Determine the (X, Y) coordinate at the center of the cell enclosing the given text.  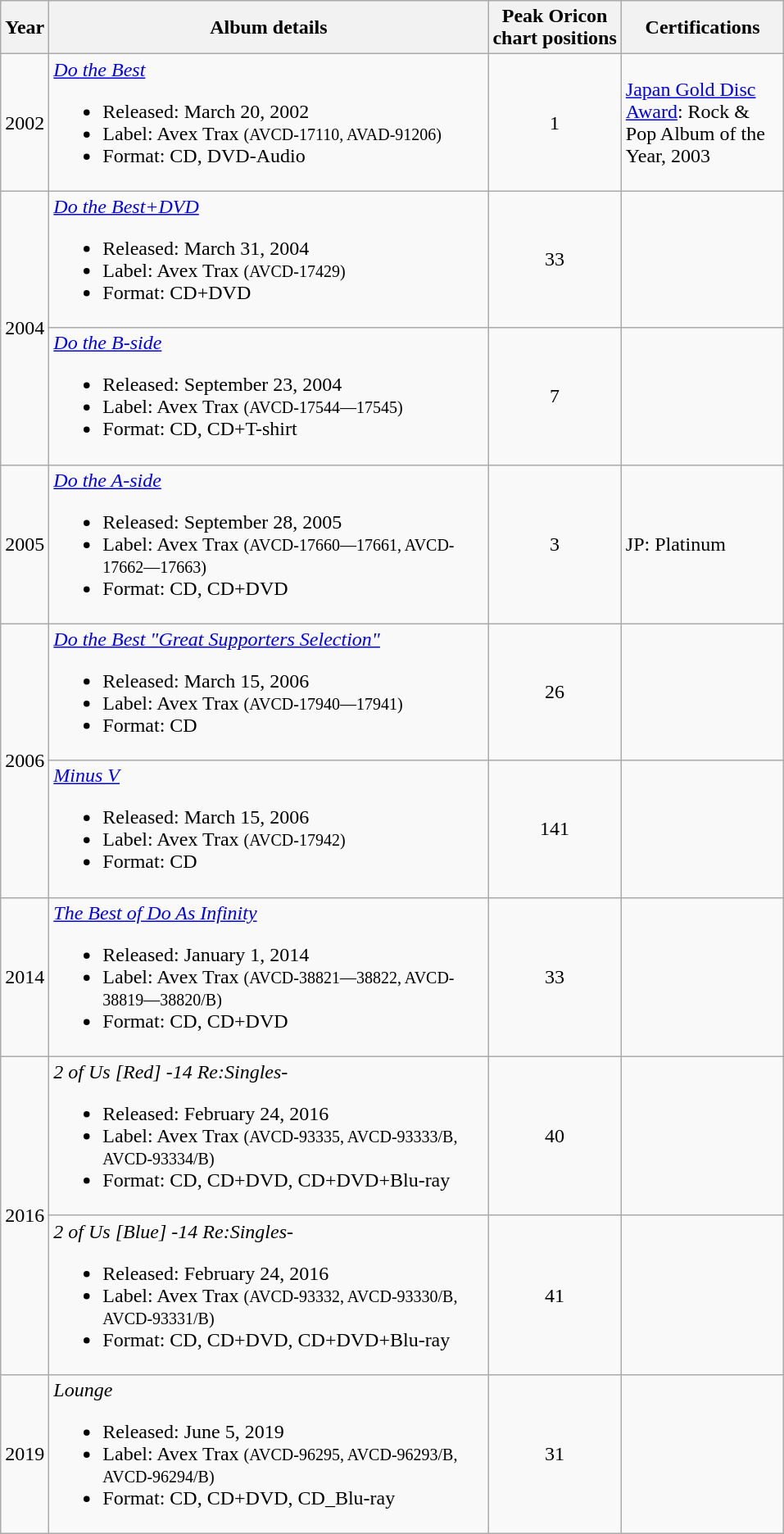
Do the B-sideReleased: September 23, 2004Label: Avex Trax (AVCD-17544—17545)Format: CD, CD+T-shirt (269, 397)
Do the A-sideReleased: September 28, 2005Label: Avex Trax (AVCD-17660—17661, AVCD-17662—17663)Format: CD, CD+DVD (269, 544)
31 (555, 1454)
1 (555, 123)
40 (555, 1136)
The Best of Do As InfinityReleased: January 1, 2014Label: Avex Trax (AVCD-38821—38822, AVCD-38819—38820/B)Format: CD, CD+DVD (269, 977)
Do the Best "Great Supporters Selection"Released: March 15, 2006Label: Avex Trax (AVCD-17940—17941)Format: CD (269, 692)
2016 (25, 1215)
2 of Us [Blue] -14 Re:Singles-Released: February 24, 2016Label: Avex Trax (AVCD-93332, AVCD-93330/B, AVCD-93331/B)Format: CD, CD+DVD, CD+DVD+Blu-ray (269, 1295)
Minus VReleased: March 15, 2006Label: Avex Trax (AVCD-17942)Format: CD (269, 829)
Year (25, 28)
2002 (25, 123)
26 (555, 692)
41 (555, 1295)
Certifications (703, 28)
2006 (25, 760)
Japan Gold Disc Award: Rock & Pop Album of the Year, 2003 (703, 123)
Album details (269, 28)
Peak Oricon chart positions (555, 28)
2004 (25, 328)
141 (555, 829)
7 (555, 397)
2005 (25, 544)
2019 (25, 1454)
3 (555, 544)
2014 (25, 977)
JP: Platinum (703, 544)
Do the Best+DVDReleased: March 31, 2004Label: Avex Trax (AVCD-17429)Format: CD+DVD (269, 259)
LoungeReleased: June 5, 2019Label: Avex Trax (AVCD-96295, AVCD-96293/B, AVCD-96294/B)Format: CD, CD+DVD, CD_Blu-ray (269, 1454)
Do the BestReleased: March 20, 2002Label: Avex Trax (AVCD-17110, AVAD-91206)Format: CD, DVD-Audio (269, 123)
2 of Us [Red] -14 Re:Singles-Released: February 24, 2016Label: Avex Trax (AVCD-93335, AVCD-93333/B, AVCD-93334/B)Format: CD, CD+DVD, CD+DVD+Blu-ray (269, 1136)
